Determine the (X, Y) coordinate at the center of the cell enclosing the given text.  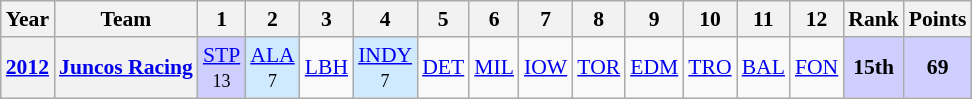
11 (764, 19)
2 (272, 19)
DET (443, 68)
Team (126, 19)
15th (874, 68)
6 (494, 19)
69 (938, 68)
ALA7 (272, 68)
BAL (764, 68)
Juncos Racing (126, 68)
STP13 (222, 68)
3 (326, 19)
12 (816, 19)
8 (598, 19)
9 (654, 19)
2012 (28, 68)
FON (816, 68)
MIL (494, 68)
5 (443, 19)
IOW (546, 68)
7 (546, 19)
TOR (598, 68)
LBH (326, 68)
Rank (874, 19)
INDY7 (385, 68)
TRO (710, 68)
10 (710, 19)
EDM (654, 68)
Points (938, 19)
Year (28, 19)
4 (385, 19)
1 (222, 19)
